Identify which cell holds the provided text, then report its [X, Y] central coordinate. 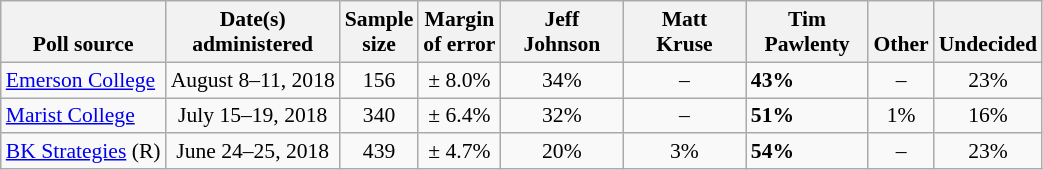
July 15–19, 2018 [253, 116]
TimPawlenty [808, 32]
JeffJohnson [562, 32]
Other [900, 32]
1% [900, 116]
Marist College [84, 116]
54% [808, 152]
BK Strategies (R) [84, 152]
32% [562, 116]
± 8.0% [459, 80]
51% [808, 116]
Undecided [988, 32]
Date(s)administered [253, 32]
Marginof error [459, 32]
Emerson College [84, 80]
June 24–25, 2018 [253, 152]
3% [684, 152]
34% [562, 80]
± 6.4% [459, 116]
156 [379, 80]
MattKruse [684, 32]
Poll source [84, 32]
16% [988, 116]
± 4.7% [459, 152]
August 8–11, 2018 [253, 80]
43% [808, 80]
20% [562, 152]
340 [379, 116]
Samplesize [379, 32]
439 [379, 152]
